Return the [X, Y] coordinate for the center point of the cell that contains the specified text.  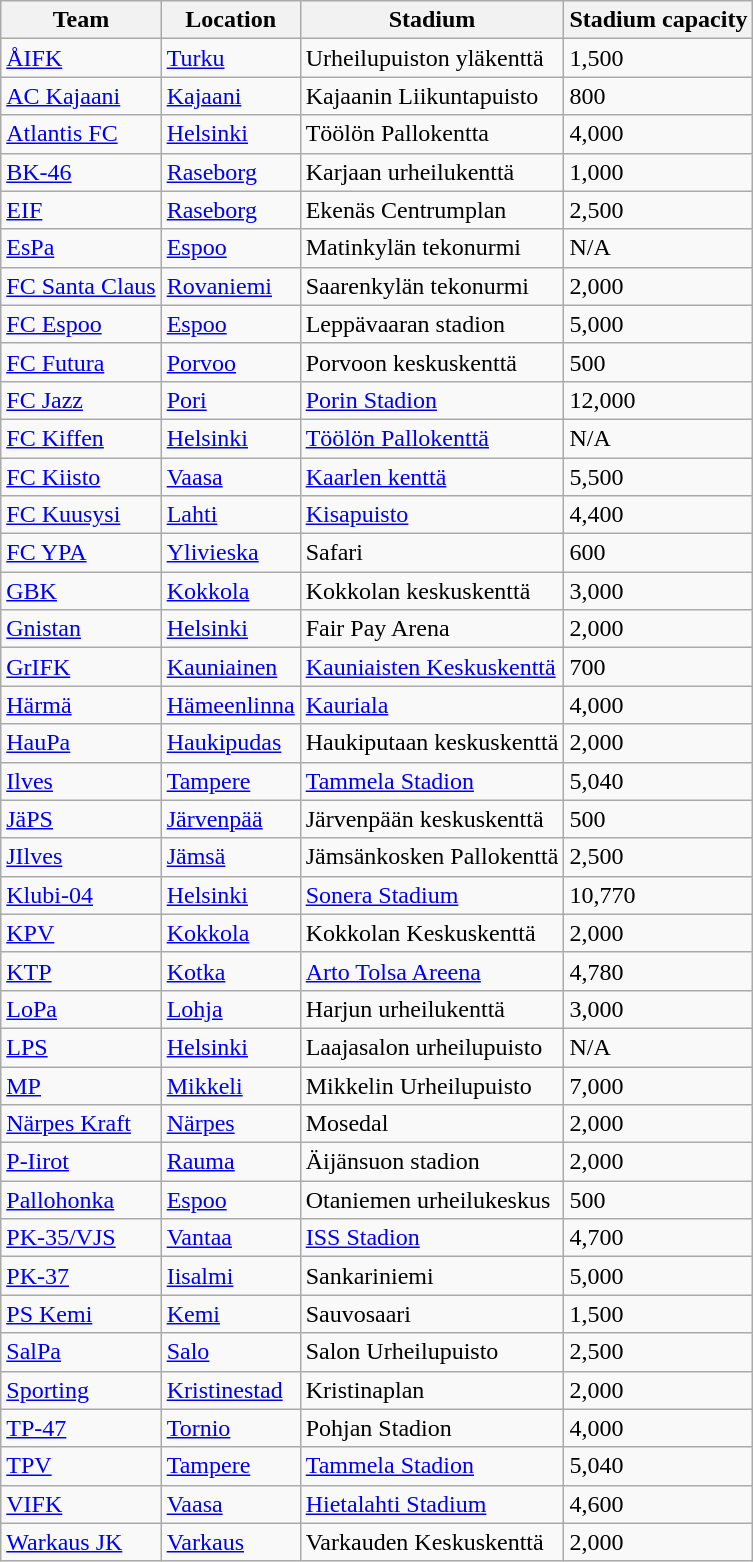
7,000 [658, 1085]
Äijänsuon stadion [432, 1162]
Vantaa [230, 1238]
KTP [81, 971]
PK-37 [81, 1276]
FC YPA [81, 553]
Laajasalon urheilupuisto [432, 1047]
Kokkolan Keskuskenttä [432, 933]
700 [658, 667]
Tornio [230, 1428]
Jämsä [230, 857]
GrIFK [81, 667]
Porvoon keskuskenttä [432, 362]
Kristinaplan [432, 1390]
Safari [432, 553]
Kajaanin Liikuntapuisto [432, 96]
Harjun urheilukenttä [432, 1009]
Sauvosaari [432, 1314]
KPV [81, 933]
FC Kiffen [81, 438]
Salo [230, 1352]
Närpes Kraft [81, 1124]
Närpes [230, 1124]
Karjaan urheilukenttä [432, 172]
GBK [81, 591]
Ekenäs Centrumplan [432, 210]
VIFK [81, 1504]
Kauniaisten Keskuskenttä [432, 667]
Töölön Pallokentta [432, 134]
AC Kajaani [81, 96]
Kisapuisto [432, 515]
Pallohonka [81, 1200]
4,700 [658, 1238]
LoPa [81, 1009]
Kemi [230, 1314]
Järvenpää [230, 819]
Atlantis FC [81, 134]
Ilves [81, 781]
Porvoo [230, 362]
Rauma [230, 1162]
4,400 [658, 515]
FC Futura [81, 362]
4,780 [658, 971]
Saarenkylän tekonurmi [432, 286]
Urheilupuiston yläkenttä [432, 58]
FC Jazz [81, 400]
Team [81, 20]
TP-47 [81, 1428]
Matinkylän tekonurmi [432, 248]
Stadium capacity [658, 20]
Fair Pay Arena [432, 629]
Sporting [81, 1390]
JäPS [81, 819]
Kauriala [432, 705]
SalPa [81, 1352]
ISS Stadion [432, 1238]
Varkauden Keskuskenttä [432, 1542]
Hietalahti Stadium [432, 1504]
Mikkeli [230, 1085]
Leppävaaran stadion [432, 324]
Sankariniemi [432, 1276]
4,600 [658, 1504]
Turku [230, 58]
Location [230, 20]
Gnistan [81, 629]
P-Iirot [81, 1162]
JIlves [81, 857]
1,000 [658, 172]
FC Santa Claus [81, 286]
Ylivieska [230, 553]
FC Kuusysi [81, 515]
Hämeenlinna [230, 705]
10,770 [658, 895]
Kokkolan keskuskenttä [432, 591]
FC Espoo [81, 324]
Iisalmi [230, 1276]
Rovaniemi [230, 286]
Kotka [230, 971]
Stadium [432, 20]
Porin Stadion [432, 400]
MP [81, 1085]
Lahti [230, 515]
Arto Tolsa Areena [432, 971]
Kristinestad [230, 1390]
Härmä [81, 705]
EsPa [81, 248]
Haukipudas [230, 743]
Sonera Stadium [432, 895]
Töölön Pallokenttä [432, 438]
ÅIFK [81, 58]
Kaarlen kenttä [432, 477]
12,000 [658, 400]
LPS [81, 1047]
Lohja [230, 1009]
Warkaus JK [81, 1542]
Kauniainen [230, 667]
Jämsänkosken Pallokenttä [432, 857]
BK-46 [81, 172]
PS Kemi [81, 1314]
FC Kiisto [81, 477]
Pori [230, 400]
Klubi-04 [81, 895]
600 [658, 553]
Haukiputaan keskuskenttä [432, 743]
Otaniemen urheilukeskus [432, 1200]
Varkaus [230, 1542]
Kajaani [230, 96]
Salon Urheilupuisto [432, 1352]
5,500 [658, 477]
PK-35/VJS [81, 1238]
Järvenpään keskuskenttä [432, 819]
Pohjan Stadion [432, 1428]
Mikkelin Urheilupuisto [432, 1085]
HauPa [81, 743]
TPV [81, 1466]
EIF [81, 210]
Mosedal [432, 1124]
800 [658, 96]
